Return the (x, y) coordinate for the center point of the cell that contains the specified text.  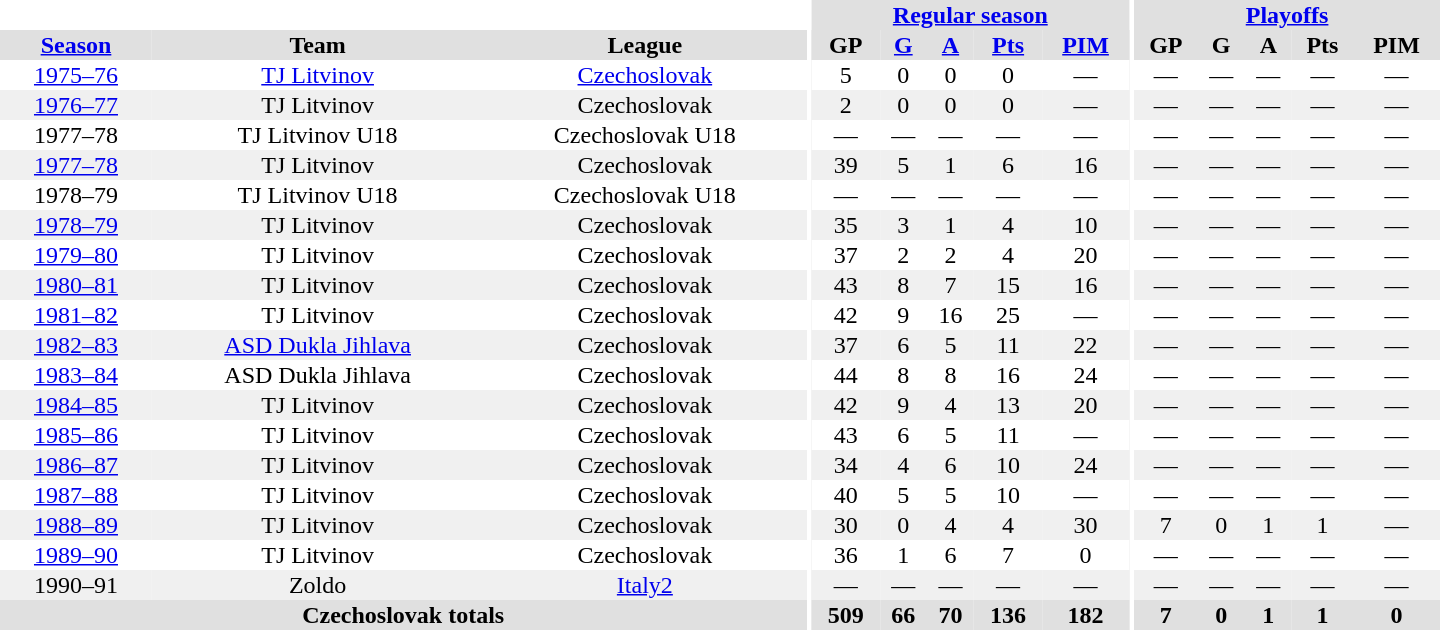
13 (1008, 405)
509 (846, 615)
70 (950, 615)
34 (846, 465)
1983–84 (76, 375)
Team (318, 45)
1985–86 (76, 435)
40 (846, 495)
1975–76 (76, 75)
136 (1008, 615)
36 (846, 555)
1990–91 (76, 585)
1988–89 (76, 525)
15 (1008, 285)
Zoldo (318, 585)
182 (1086, 615)
39 (846, 165)
1986–87 (76, 465)
Czechoslovak totals (403, 615)
1980–81 (76, 285)
25 (1008, 315)
1987–88 (76, 495)
1982–83 (76, 345)
3 (904, 225)
1976–77 (76, 105)
44 (846, 375)
Playoffs (1287, 15)
66 (904, 615)
League (644, 45)
1981–82 (76, 315)
Regular season (970, 15)
35 (846, 225)
Italy2 (644, 585)
1979–80 (76, 255)
22 (1086, 345)
1984–85 (76, 405)
Season (76, 45)
1989–90 (76, 555)
